Extract the (X, Y) coordinate from the center of the cell holding the provided text.  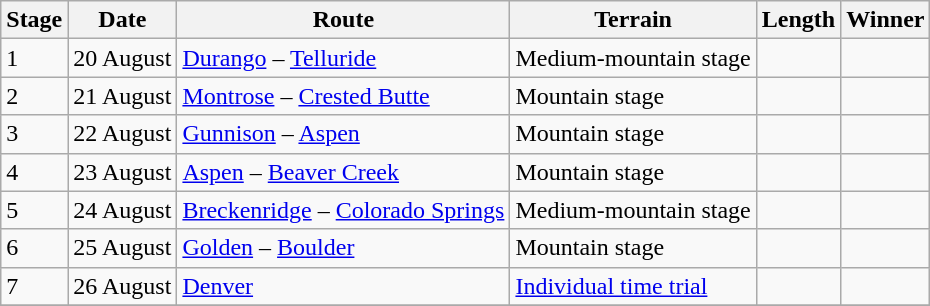
Stage (34, 20)
Individual time trial (633, 286)
22 August (122, 134)
25 August (122, 248)
2 (34, 96)
1 (34, 58)
Breckenridge – Colorado Springs (344, 210)
21 August (122, 96)
Golden – Boulder (344, 248)
24 August (122, 210)
7 (34, 286)
4 (34, 172)
Montrose – Crested Butte (344, 96)
5 (34, 210)
Gunnison – Aspen (344, 134)
3 (34, 134)
Durango – Telluride (344, 58)
Winner (886, 20)
Denver (344, 286)
6 (34, 248)
Length (798, 20)
Route (344, 20)
26 August (122, 286)
Terrain (633, 20)
20 August (122, 58)
Aspen – Beaver Creek (344, 172)
23 August (122, 172)
Date (122, 20)
